Pinpoint the cell where the given text exists, returning its [X, Y] midpoint coordinate. 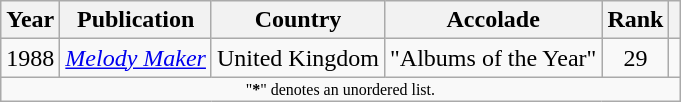
Publication [136, 20]
United Kingdom [298, 58]
"*" denotes an unordered list. [340, 89]
Accolade [494, 20]
29 [636, 58]
Melody Maker [136, 58]
1988 [30, 58]
Rank [636, 20]
"Albums of the Year" [494, 58]
Year [30, 20]
Country [298, 20]
